Return (X, Y) of the center of cell containing provided text 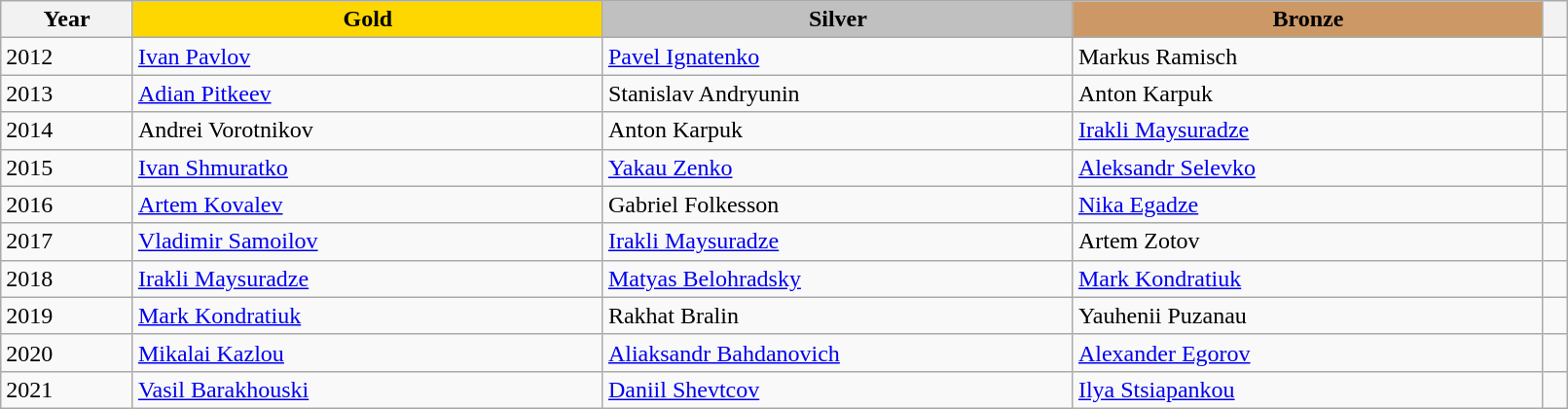
Daniil Shevtcov (837, 390)
Alexander Egorov (1308, 353)
Markus Ramisch (1308, 56)
Artem Zotov (1308, 242)
Ivan Shmuratko (368, 167)
Pavel Ignatenko (837, 56)
2015 (67, 167)
Year (67, 19)
Stanislav Andryunin (837, 93)
Artem Kovalev (368, 204)
2014 (67, 130)
Vasil Barakhouski (368, 390)
Aleksandr Selevko (1308, 167)
Yauhenii Puzanau (1308, 316)
Gabriel Folkesson (837, 204)
Yakau Zenko (837, 167)
Silver (837, 19)
Gold (368, 19)
Vladimir Samoilov (368, 242)
Rakhat Bralin (837, 316)
2016 (67, 204)
Matyas Belohradsky (837, 279)
2018 (67, 279)
Adian Pitkeev (368, 93)
Andrei Vorotnikov (368, 130)
2012 (67, 56)
Mikalai Kazlou (368, 353)
2017 (67, 242)
Aliaksandr Bahdanovich (837, 353)
Bronze (1308, 19)
Ilya Stsiapankou (1308, 390)
2021 (67, 390)
2019 (67, 316)
Nika Egadze (1308, 204)
2013 (67, 93)
2020 (67, 353)
Ivan Pavlov (368, 56)
